Return (x, y) of the center of cell containing provided text 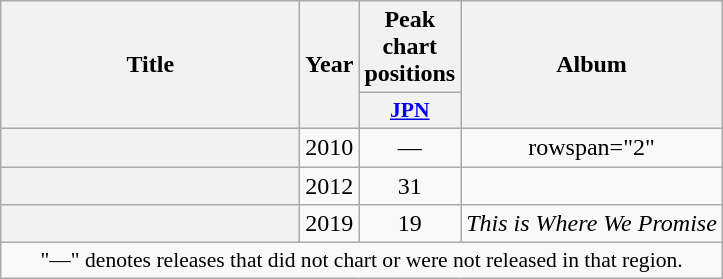
— (410, 147)
"—" denotes releases that did not chart or were not released in that region. (362, 261)
19 (410, 224)
JPN (410, 111)
2010 (330, 147)
Year (330, 65)
rowspan="2" (592, 147)
This is Where We Promise (592, 224)
Album (592, 65)
Peak chart positions (410, 47)
2012 (330, 185)
2019 (330, 224)
31 (410, 185)
Title (150, 65)
